For the text-containing cell, return its midpoint in [X, Y] coordinate format. 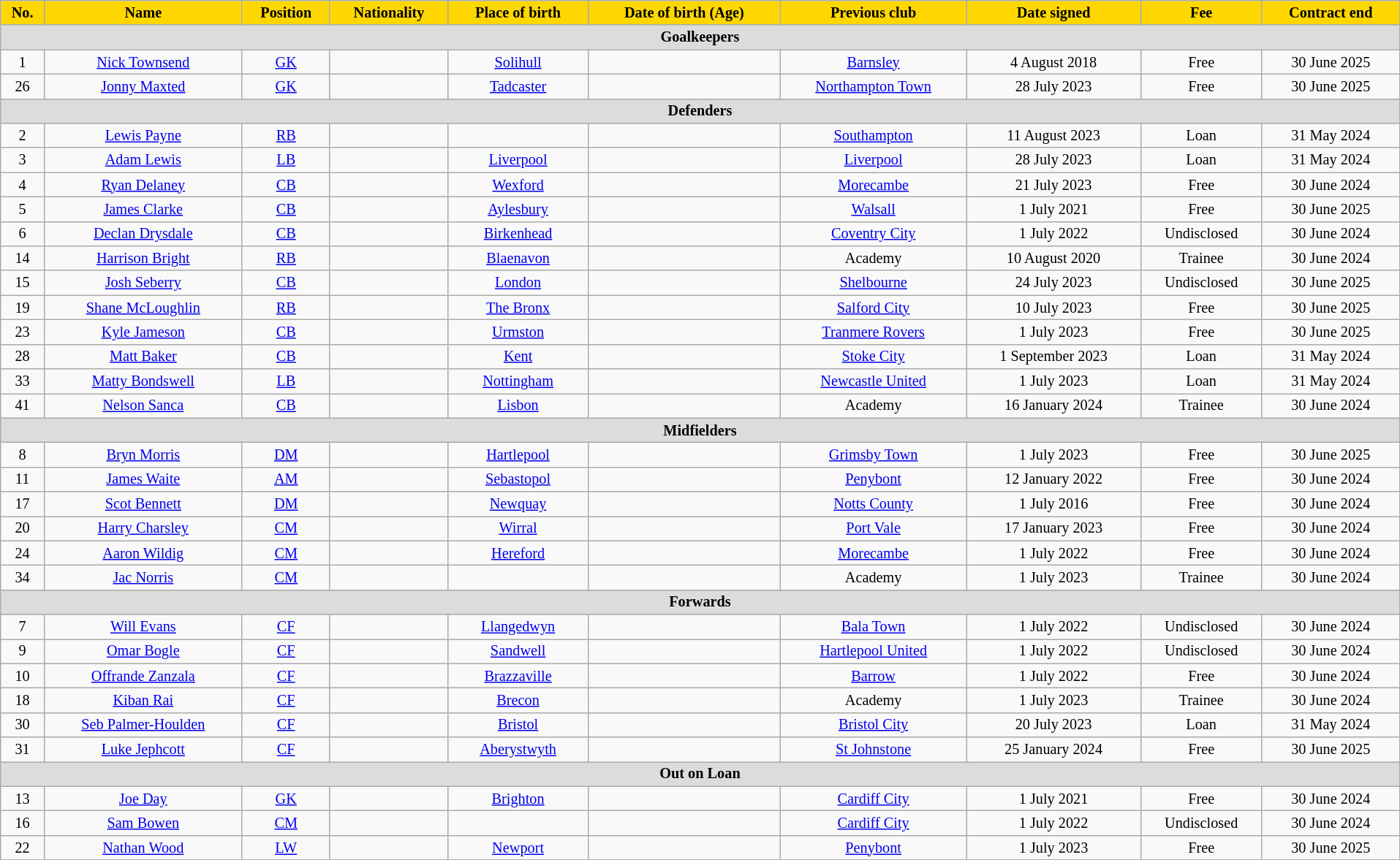
London [518, 283]
24 July 2023 [1053, 283]
Joe Day [143, 799]
Forwards [700, 602]
7 [23, 626]
Sandwell [518, 651]
No. [23, 12]
Sam Bowen [143, 823]
AM [286, 479]
17 [23, 503]
Newcastle United [873, 381]
Urmston [518, 332]
21 July 2023 [1053, 185]
31 [23, 750]
Lisbon [518, 406]
Harrison Bright [143, 258]
33 [23, 381]
Position [286, 12]
6 [23, 234]
Seb Palmer-Houlden [143, 725]
Shane McLoughlin [143, 308]
Midfielders [700, 430]
Brecon [518, 700]
Salford City [873, 308]
The Bronx [518, 308]
41 [23, 406]
3 [23, 160]
Aberystwyth [518, 750]
12 January 2022 [1053, 479]
Wirral [518, 528]
St Johnstone [873, 750]
Bristol City [873, 725]
Hereford [518, 553]
Nick Townsend [143, 61]
Kent [518, 357]
Brighton [518, 799]
Luke Jephcott [143, 750]
16 January 2024 [1053, 406]
9 [23, 651]
Lewis Payne [143, 135]
Ryan Delaney [143, 185]
Fee [1201, 12]
Nationality [389, 12]
16 [23, 823]
26 [23, 86]
17 January 2023 [1053, 528]
Hartlepool [518, 454]
18 [23, 700]
Llangedwyn [518, 626]
Stoke City [873, 357]
Brazzaville [518, 676]
Adam Lewis [143, 160]
Matt Baker [143, 357]
Matty Bondswell [143, 381]
Jac Norris [143, 577]
Barnsley [873, 61]
2 [23, 135]
22 [23, 848]
Tadcaster [518, 86]
Port Vale [873, 528]
11 August 2023 [1053, 135]
Southampton [873, 135]
Grimsby Town [873, 454]
34 [23, 577]
Kiban Rai [143, 700]
Jonny Maxted [143, 86]
Scot Bennett [143, 503]
Kyle Jameson [143, 332]
Wexford [518, 185]
Shelbourne [873, 283]
13 [23, 799]
Bala Town [873, 626]
1 September 2023 [1053, 357]
25 January 2024 [1053, 750]
Birkenhead [518, 234]
23 [23, 332]
Newquay [518, 503]
4 August 2018 [1053, 61]
24 [23, 553]
Blaenavon [518, 258]
8 [23, 454]
Nottingham [518, 381]
Date signed [1053, 12]
Previous club [873, 12]
Bristol [518, 725]
Defenders [700, 111]
Nelson Sanca [143, 406]
19 [23, 308]
Sebastopol [518, 479]
Out on Loan [700, 774]
Nathan Wood [143, 848]
James Waite [143, 479]
11 [23, 479]
Josh Seberry [143, 283]
10 [23, 676]
4 [23, 185]
Walsall [873, 209]
10 August 2020 [1053, 258]
Solihull [518, 61]
Goalkeepers [700, 37]
Bryn Morris [143, 454]
10 July 2023 [1053, 308]
LW [286, 848]
1 July 2016 [1053, 503]
1 [23, 61]
14 [23, 258]
Barrow [873, 676]
Newport [518, 848]
15 [23, 283]
Declan Drysdale [143, 234]
Will Evans [143, 626]
Aaron Wildig [143, 553]
5 [23, 209]
Contract end [1331, 12]
Tranmere Rovers [873, 332]
Harry Charsley [143, 528]
Northampton Town [873, 86]
Offrande Zanzala [143, 676]
30 [23, 725]
20 [23, 528]
Notts County [873, 503]
James Clarke [143, 209]
Aylesbury [518, 209]
20 July 2023 [1053, 725]
Place of birth [518, 12]
Coventry City [873, 234]
Name [143, 12]
28 [23, 357]
Omar Bogle [143, 651]
Hartlepool United [873, 651]
Date of birth (Age) [684, 12]
